Pinpoint the cell where the given text exists, returning its [x, y] midpoint coordinate. 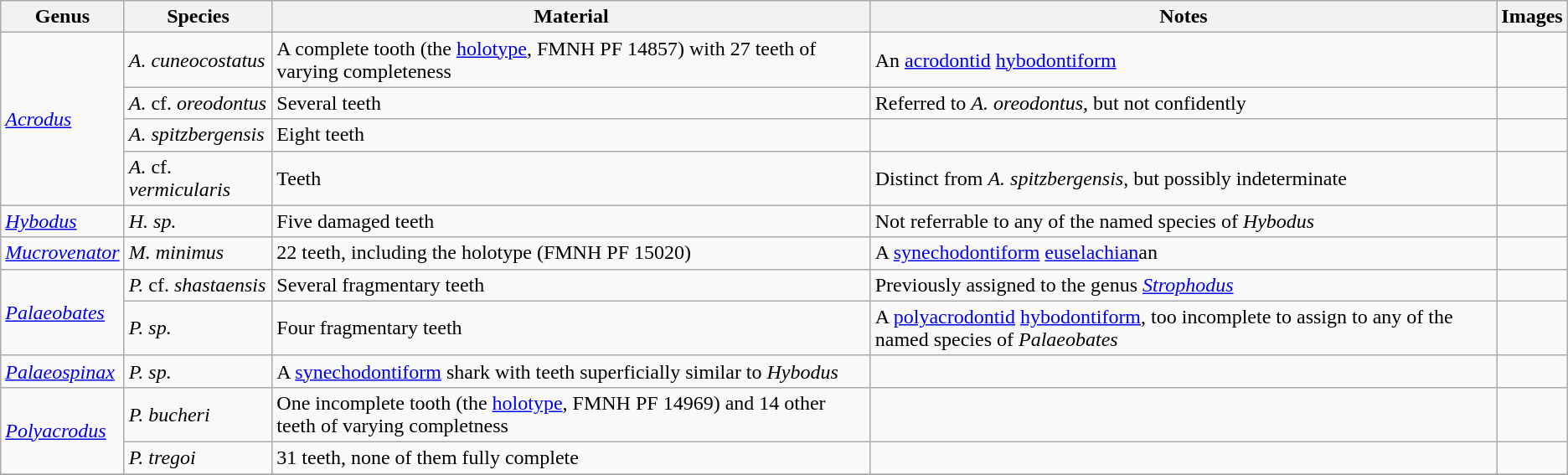
Not referrable to any of the named species of Hybodus [1184, 221]
An acrodontid hybodontiform [1184, 60]
H. sp. [198, 221]
Notes [1184, 17]
Distinct from A. spitzbergensis, but possibly indeterminate [1184, 178]
Genus [62, 17]
Several fragmentary teeth [571, 285]
Five damaged teeth [571, 221]
Acrodus [62, 119]
Previously assigned to the genus Strophodus [1184, 285]
Teeth [571, 178]
Hybodus [62, 221]
A complete tooth (the holotype, FMNH PF 14857) with 27 teeth of varying completeness [571, 60]
P. cf. shastaensis [198, 285]
A. cuneocostatus [198, 60]
Material [571, 17]
Species [198, 17]
Referred to A. oreodontus, but not confidently [1184, 103]
A synechodontiform euselachianan [1184, 253]
Palaeobates [62, 312]
A. cf. oreodontus [198, 103]
P. bucheri [198, 414]
M. minimus [198, 253]
Four fragmentary teeth [571, 328]
A. spitzbergensis [198, 135]
Several teeth [571, 103]
Mucrovenator [62, 253]
Polyacrodus [62, 431]
22 teeth, including the holotype (FMNH PF 15020) [571, 253]
One incomplete tooth (the holotype, FMNH PF 14969) and 14 other teeth of varying completness [571, 414]
Palaeospinax [62, 371]
Eight teeth [571, 135]
A. cf. vermicularis [198, 178]
P. tregoi [198, 457]
Images [1532, 17]
A polyacrodontid hybodontiform, too incomplete to assign to any of the named species of Palaeobates [1184, 328]
A synechodontiform shark with teeth superficially similar to Hybodus [571, 371]
31 teeth, none of them fully complete [571, 457]
